Return the [x, y] coordinate for the center point of the cell that contains the specified text.  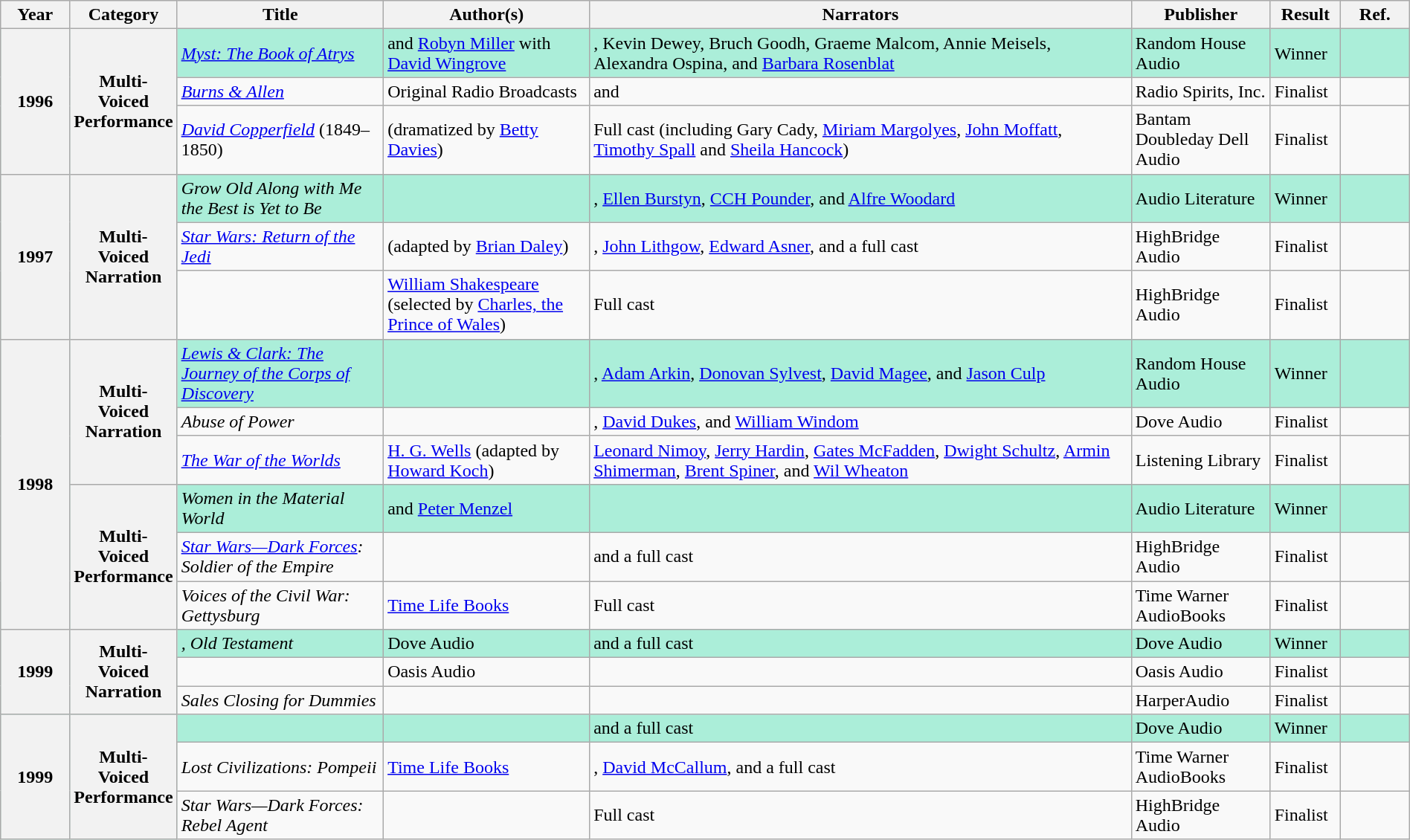
David Copperfield (1849–1850) [280, 140]
, John Lithgow, Edward Asner, and a full cast [861, 247]
Star Wars—Dark Forces: Rebel Agent [280, 815]
Burns & Allen [280, 91]
Star Wars—Dark Forces: Soldier of the Empire [280, 556]
, Ellen Burstyn, CCH Pounder, and Alfre Woodard [861, 198]
Ref. [1374, 15]
Narrators [861, 15]
Abuse of Power [280, 421]
Voices of the Civil War: Gettysburg [280, 605]
Publisher [1200, 15]
Original Radio Broadcasts [486, 91]
Lost Civilizations: Pompeii [280, 767]
1998 [36, 484]
Result [1305, 15]
Sales Closing for Dummies [280, 700]
and [861, 91]
Title [280, 15]
The War of the Worlds [280, 459]
Lewis & Clark: The Journey of the Corps of Discovery [280, 373]
Full cast (including Gary Cady, Miriam Margolyes, John Moffatt, Timothy Spall and Sheila Hancock) [861, 140]
, Old Testament [280, 644]
Star Wars: Return of the Jedi [280, 247]
1996 [36, 101]
, Kevin Dewey, Bruch Goodh, Graeme Malcom, Annie Meisels, Alexandra Ospina, and Barbara Rosenblat [861, 54]
Grow Old Along with Me the Best is Yet to Be [280, 198]
Myst: The Book of Atrys [280, 54]
, David McCallum, and a full cast [861, 767]
(adapted by Brian Daley) [486, 247]
Listening Library [1200, 459]
and Peter Menzel [486, 508]
Leonard Nimoy, Jerry Hardin, Gates McFadden, Dwight Schultz, Armin Shimerman, Brent Spiner, and Wil Wheaton [861, 459]
, Adam Arkin, Donovan Sylvest, David Magee, and Jason Culp [861, 373]
HarperAudio [1200, 700]
and Robyn Miller with David Wingrove [486, 54]
Bantam Doubleday Dell Audio [1200, 140]
Women in the Material World [280, 508]
(dramatized by Betty Davies) [486, 140]
Category [123, 15]
H. G. Wells (adapted by Howard Koch) [486, 459]
Author(s) [486, 15]
Radio Spirits, Inc. [1200, 91]
Year [36, 15]
1997 [36, 256]
, David Dukes, and William Windom [861, 421]
William Shakespeare (selected by Charles, the Prince of Wales) [486, 305]
